Find where the given text appears and provide that cell's center as (x, y) coordinate. 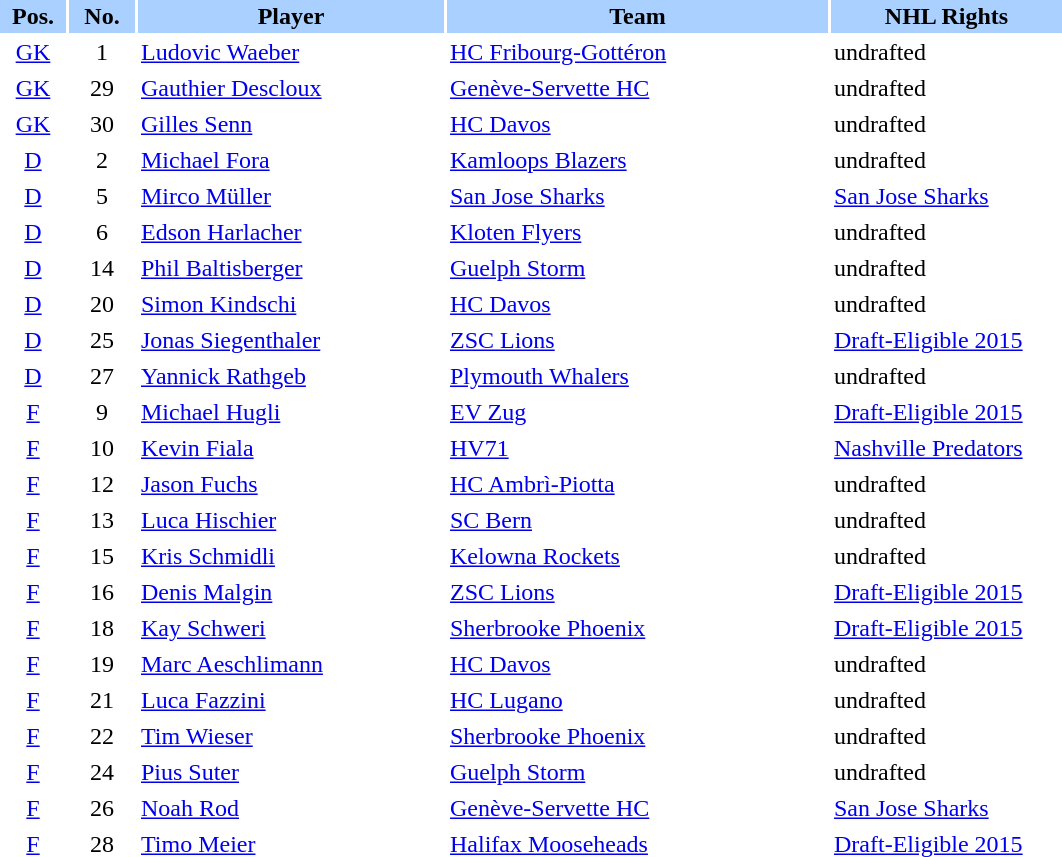
22 (102, 736)
HC Ambrì-Piotta (638, 484)
HC Lugano (638, 700)
13 (102, 520)
Kris Schmidli (291, 556)
9 (102, 412)
Plymouth Whalers (638, 376)
Kamloops Blazers (638, 160)
Team (638, 16)
Kay Schweri (291, 628)
HV71 (638, 448)
Edson Harlacher (291, 232)
Luca Hischier (291, 520)
Phil Baltisberger (291, 268)
1 (102, 52)
Denis Malgin (291, 592)
Tim Wieser (291, 736)
29 (102, 88)
Player (291, 16)
26 (102, 808)
Michael Fora (291, 160)
27 (102, 376)
24 (102, 772)
EV Zug (638, 412)
NHL Rights (946, 16)
Noah Rod (291, 808)
Jonas Siegenthaler (291, 340)
HC Fribourg-Gottéron (638, 52)
Nashville Predators (946, 448)
Pius Suter (291, 772)
Kevin Fiala (291, 448)
12 (102, 484)
Mirco Müller (291, 196)
Kelowna Rockets (638, 556)
Gilles Senn (291, 124)
Ludovic Waeber (291, 52)
21 (102, 700)
No. (102, 16)
SC Bern (638, 520)
15 (102, 556)
Gauthier Descloux (291, 88)
6 (102, 232)
14 (102, 268)
Luca Fazzini (291, 700)
18 (102, 628)
5 (102, 196)
2 (102, 160)
25 (102, 340)
Marc Aeschlimann (291, 664)
20 (102, 304)
16 (102, 592)
Michael Hugli (291, 412)
Yannick Rathgeb (291, 376)
Jason Fuchs (291, 484)
Kloten Flyers (638, 232)
Pos. (33, 16)
19 (102, 664)
10 (102, 448)
30 (102, 124)
Simon Kindschi (291, 304)
